Capture the cell that displays the provided text and extract its (x, y) central coordinate. 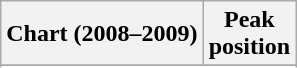
Peakposition (249, 34)
Chart (2008–2009) (102, 34)
